Identify which cell holds the provided text, then report its (X, Y) central coordinate. 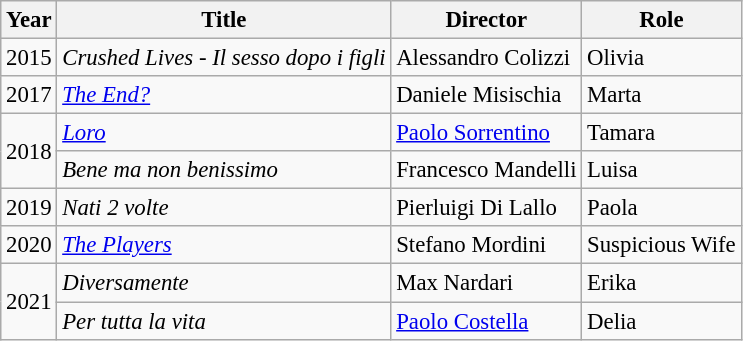
The Players (224, 245)
Daniele Misischia (486, 95)
Erika (662, 283)
Tamara (662, 133)
Suspicious Wife (662, 245)
Paola (662, 208)
Delia (662, 321)
2021 (29, 302)
Diversamente (224, 283)
Olivia (662, 58)
Marta (662, 95)
Title (224, 20)
Alessandro Colizzi (486, 58)
Pierluigi Di Lallo (486, 208)
2019 (29, 208)
2015 (29, 58)
2017 (29, 95)
Stefano Mordini (486, 245)
Luisa (662, 170)
Crushed Lives - Il sesso dopo i figli (224, 58)
Paolo Costella (486, 321)
Nati 2 volte (224, 208)
Bene ma non benissimo (224, 170)
Paolo Sorrentino (486, 133)
2020 (29, 245)
Role (662, 20)
2018 (29, 152)
Loro (224, 133)
Max Nardari (486, 283)
Francesco Mandelli (486, 170)
Director (486, 20)
The End? (224, 95)
Year (29, 20)
Per tutta la vita (224, 321)
